Find where the given text appears and provide that cell's center as [x, y] coordinate. 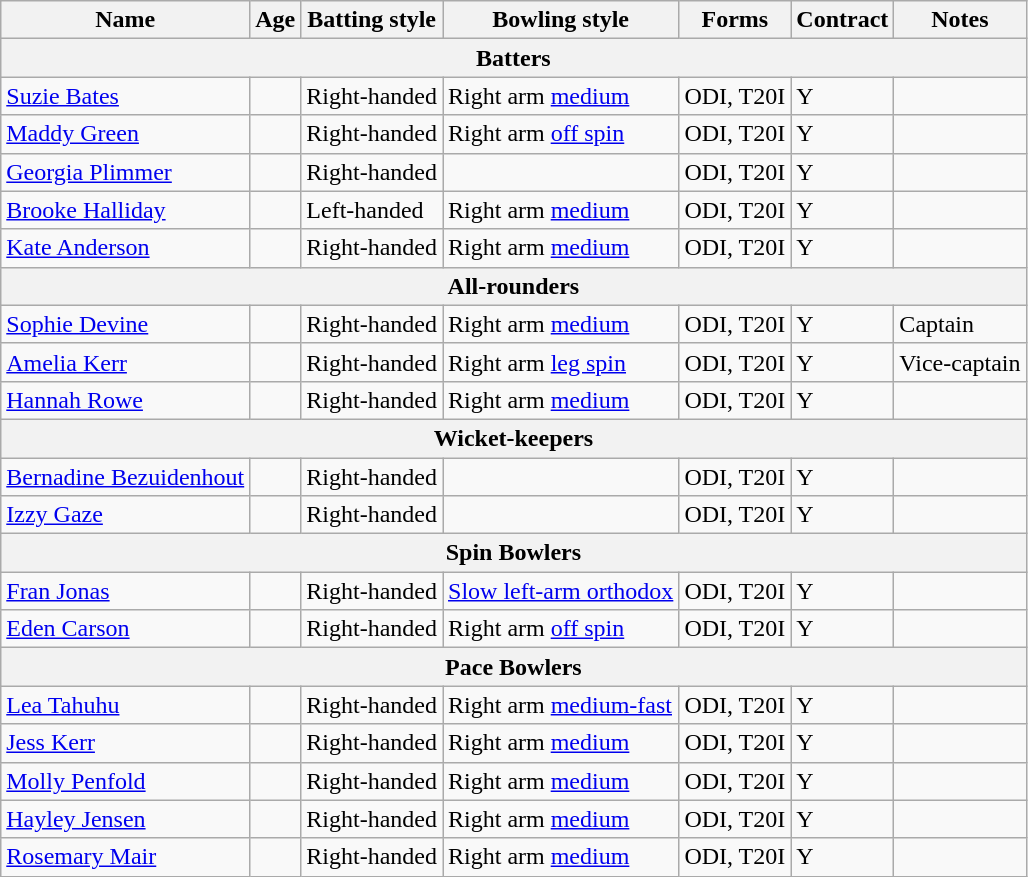
Notes [960, 20]
Captain [960, 324]
Wicket-keepers [514, 438]
Batters [514, 58]
Vice-captain [960, 362]
All-rounders [514, 286]
Molly Penfold [126, 781]
Rosemary Mair [126, 857]
Slow left-arm orthodox [560, 591]
Jess Kerr [126, 743]
Kate Anderson [126, 248]
Eden Carson [126, 629]
Name [126, 20]
Left-handed [372, 210]
Brooke Halliday [126, 210]
Hayley Jensen [126, 819]
Bowling style [560, 20]
Fran Jonas [126, 591]
Sophie Devine [126, 324]
Spin Bowlers [514, 553]
Right arm medium-fast [560, 705]
Georgia Plimmer [126, 172]
Forms [735, 20]
Batting style [372, 20]
Age [276, 20]
Maddy Green [126, 134]
Amelia Kerr [126, 362]
Hannah Rowe [126, 400]
Lea Tahuhu [126, 705]
Contract [842, 20]
Pace Bowlers [514, 667]
Izzy Gaze [126, 515]
Bernadine Bezuidenhout [126, 477]
Right arm leg spin [560, 362]
Suzie Bates [126, 96]
